Identify which cell holds the provided text, then report its (X, Y) central coordinate. 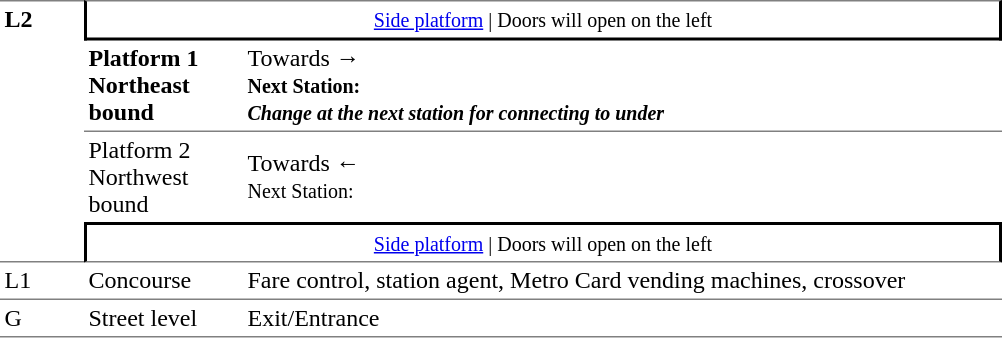
L1 (42, 280)
Platform 1Northeast bound (164, 86)
Street level (164, 318)
Exit/Entrance (622, 318)
L2 (42, 131)
Towards → Next Station: Change at the next station for connecting to under (622, 86)
Fare control, station agent, Metro Card vending machines, crossover (622, 280)
G (42, 318)
Concourse (164, 280)
Towards ← Next Station: (622, 177)
Platform 2Northwest bound (164, 177)
